Find where the given text appears and provide that cell's center as (x, y) coordinate. 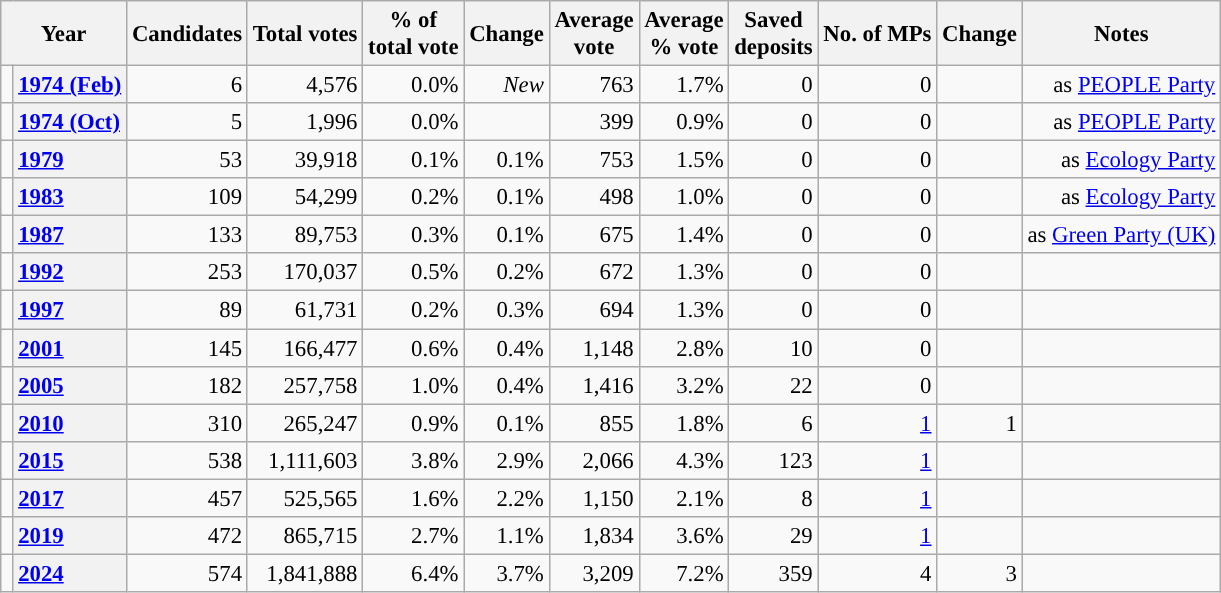
1992 (70, 273)
763 (594, 85)
855 (594, 423)
as Green Party (UK) (1121, 235)
1,996 (304, 122)
1,111,603 (304, 460)
265,247 (304, 423)
2.8% (684, 348)
7.2% (684, 573)
2010 (70, 423)
753 (594, 160)
3.2% (684, 385)
1.7% (684, 85)
525,565 (304, 498)
4.3% (684, 460)
170,037 (304, 273)
1.1% (506, 536)
182 (188, 385)
89 (188, 310)
574 (188, 573)
1983 (70, 197)
5 (188, 122)
457 (188, 498)
1979 (70, 160)
399 (594, 122)
1,150 (594, 498)
No. of MPs (878, 34)
1.6% (414, 498)
2005 (70, 385)
89,753 (304, 235)
2.9% (506, 460)
Total votes (304, 34)
1997 (70, 310)
166,477 (304, 348)
New (506, 85)
2.7% (414, 536)
Average% vote (684, 34)
6.4% (414, 573)
3.7% (506, 573)
4,576 (304, 85)
Candidates (188, 34)
3.8% (414, 460)
133 (188, 235)
54,299 (304, 197)
472 (188, 536)
29 (774, 536)
538 (188, 460)
Averagevote (594, 34)
498 (594, 197)
% oftotal vote (414, 34)
61,731 (304, 310)
Year (64, 34)
675 (594, 235)
2.1% (684, 498)
2001 (70, 348)
2.2% (506, 498)
3,209 (594, 573)
53 (188, 160)
1.8% (684, 423)
109 (188, 197)
253 (188, 273)
22 (774, 385)
310 (188, 423)
0.6% (414, 348)
865,715 (304, 536)
672 (594, 273)
39,918 (304, 160)
1974 (Feb) (70, 85)
10 (774, 348)
1974 (Oct) (70, 122)
1.4% (684, 235)
145 (188, 348)
Notes (1121, 34)
2019 (70, 536)
8 (774, 498)
2,066 (594, 460)
2024 (70, 573)
1,834 (594, 536)
2017 (70, 498)
0.5% (414, 273)
2015 (70, 460)
1.5% (684, 160)
694 (594, 310)
3 (980, 573)
4 (878, 573)
1,416 (594, 385)
123 (774, 460)
Saveddeposits (774, 34)
1,841,888 (304, 573)
257,758 (304, 385)
359 (774, 573)
3.6% (684, 536)
1,148 (594, 348)
1987 (70, 235)
